Return (x, y) of the center of cell containing provided text 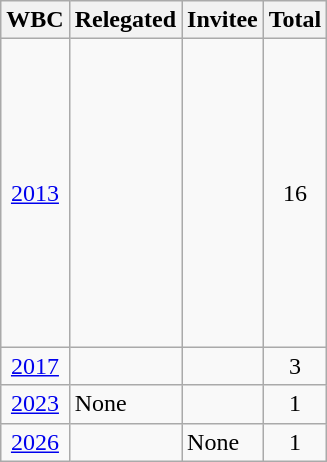
Relegated (125, 20)
Total (295, 20)
WBC (35, 20)
2017 (35, 366)
Invitee (223, 20)
2023 (35, 404)
2013 (35, 193)
16 (295, 193)
3 (295, 366)
2026 (35, 442)
